Locate the cell with the specified text and output its (X, Y) center coordinate. 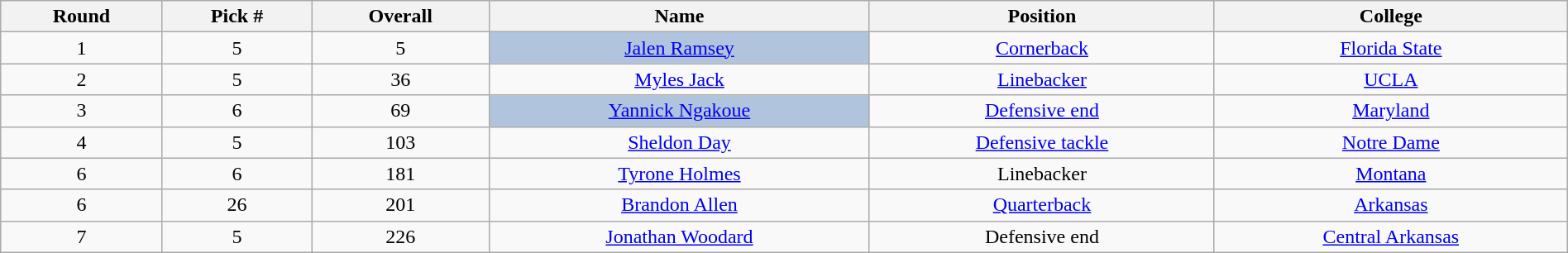
Central Arkansas (1391, 236)
103 (400, 142)
Notre Dame (1391, 142)
Tyrone Holmes (680, 174)
Jalen Ramsey (680, 48)
69 (400, 111)
36 (400, 79)
201 (400, 205)
Defensive tackle (1042, 142)
Myles Jack (680, 79)
Quarterback (1042, 205)
Florida State (1391, 48)
UCLA (1391, 79)
Yannick Ngakoue (680, 111)
Cornerback (1042, 48)
Arkansas (1391, 205)
College (1391, 17)
4 (81, 142)
26 (237, 205)
Maryland (1391, 111)
2 (81, 79)
Round (81, 17)
Jonathan Woodard (680, 236)
3 (81, 111)
Montana (1391, 174)
226 (400, 236)
Sheldon Day (680, 142)
Brandon Allen (680, 205)
Position (1042, 17)
Pick # (237, 17)
181 (400, 174)
Overall (400, 17)
1 (81, 48)
7 (81, 236)
Name (680, 17)
